From the cell containing the given text, extract its center point as (x, y) coordinate. 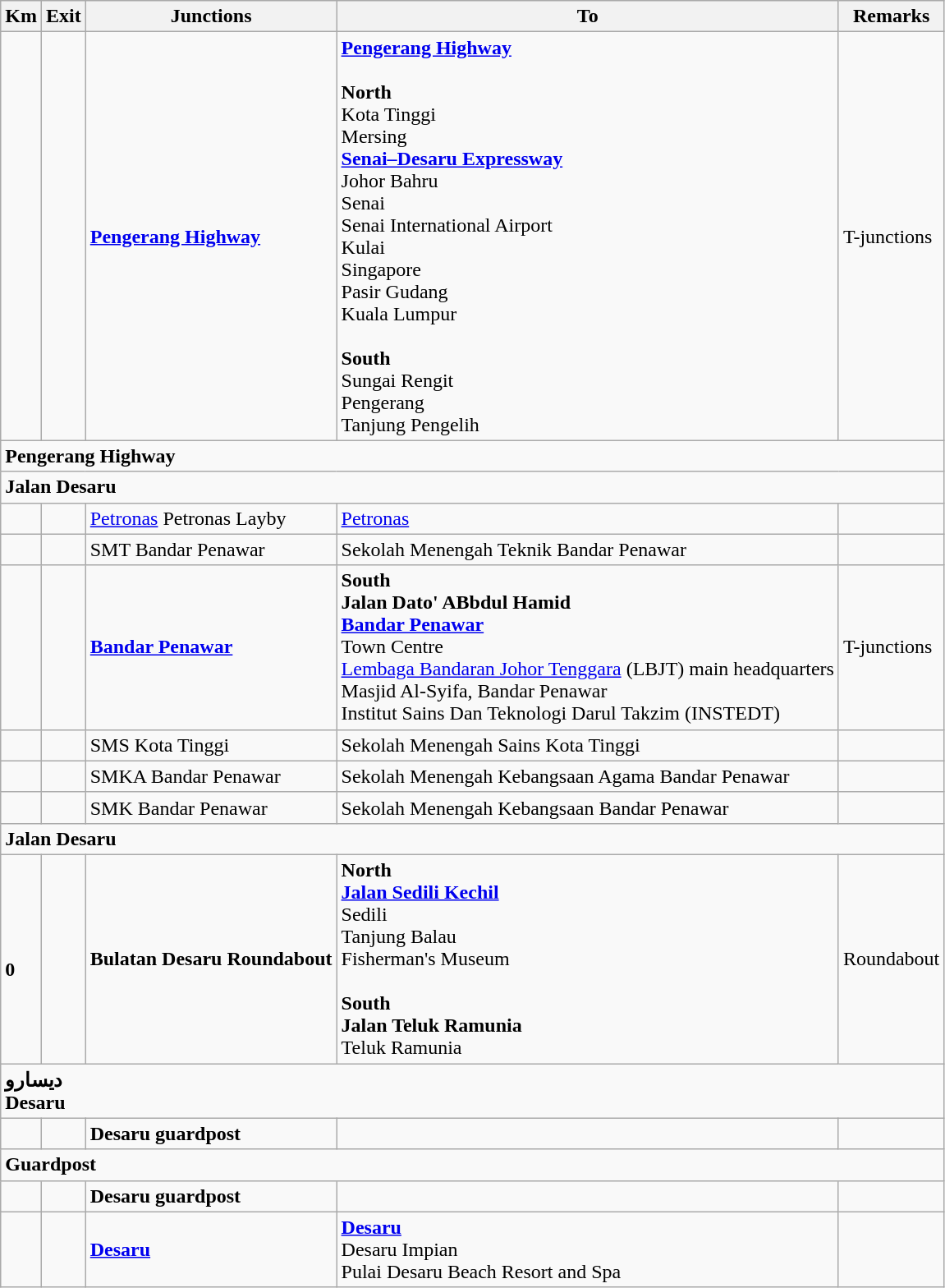
Guardpost (473, 1165)
Bulatan Desaru Roundabout (211, 959)
SMS Kota Tinggi (211, 745)
North Jalan Sedili KechilSediliTanjung BalauFisherman's MuseumSouth Jalan Teluk RamuniaTeluk Ramunia (588, 959)
To (588, 16)
Sekolah Menengah Kebangsaan Agama Bandar Penawar (588, 776)
SMK Bandar Penawar (211, 807)
Junctions (211, 16)
Petronas Petronas Layby (211, 518)
Sekolah Menengah Sains Kota Tinggi (588, 745)
Sekolah Menengah Teknik Bandar Penawar (588, 550)
Petronas (588, 518)
Remarks (891, 16)
Desaru (211, 1249)
0 (21, 959)
Km (21, 16)
DesaruDesaru ImpianPulai Desaru Beach Resort and Spa (588, 1249)
Roundabout (891, 959)
Bandar Penawar (211, 647)
Exit (63, 16)
Sekolah Menengah Kebangsaan Bandar Penawar (588, 807)
ديساروDesaru (473, 1091)
SMKA Bandar Penawar (211, 776)
SMT Bandar Penawar (211, 550)
